Detect which cell encompasses the target text, then output its (X, Y) center coordinate. 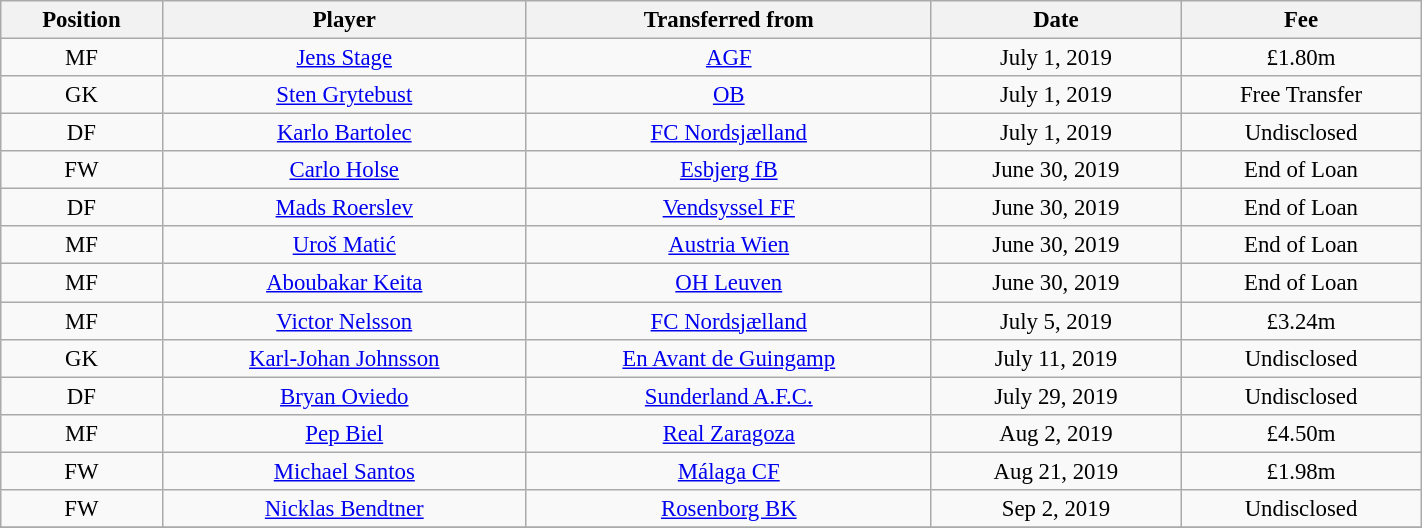
Sunderland A.F.C. (728, 396)
AGF (728, 58)
Victor Nelsson (344, 321)
OB (728, 95)
En Avant de Guingamp (728, 358)
Fee (1302, 20)
Real Zaragoza (728, 433)
Sep 2, 2019 (1056, 509)
£3.24m (1302, 321)
Esbjerg fB (728, 170)
Player (344, 20)
OH Leuven (728, 283)
Rosenborg BK (728, 509)
£4.50m (1302, 433)
July 29, 2019 (1056, 396)
Carlo Holse (344, 170)
Michael Santos (344, 471)
Transferred from (728, 20)
July 11, 2019 (1056, 358)
Mads Roerslev (344, 208)
Aug 21, 2019 (1056, 471)
Date (1056, 20)
Aboubakar Keita (344, 283)
£1.80m (1302, 58)
Austria Wien (728, 245)
Sten Grytebust (344, 95)
Bryan Oviedo (344, 396)
£1.98m (1302, 471)
Jens Stage (344, 58)
Nicklas Bendtner (344, 509)
Vendsyssel FF (728, 208)
Málaga CF (728, 471)
Position (82, 20)
July 5, 2019 (1056, 321)
Free Transfer (1302, 95)
Karlo Bartolec (344, 133)
Pep Biel (344, 433)
Karl-Johan Johnsson (344, 358)
Aug 2, 2019 (1056, 433)
Uroš Matić (344, 245)
